Capture the cell that displays the provided text and extract its (x, y) central coordinate. 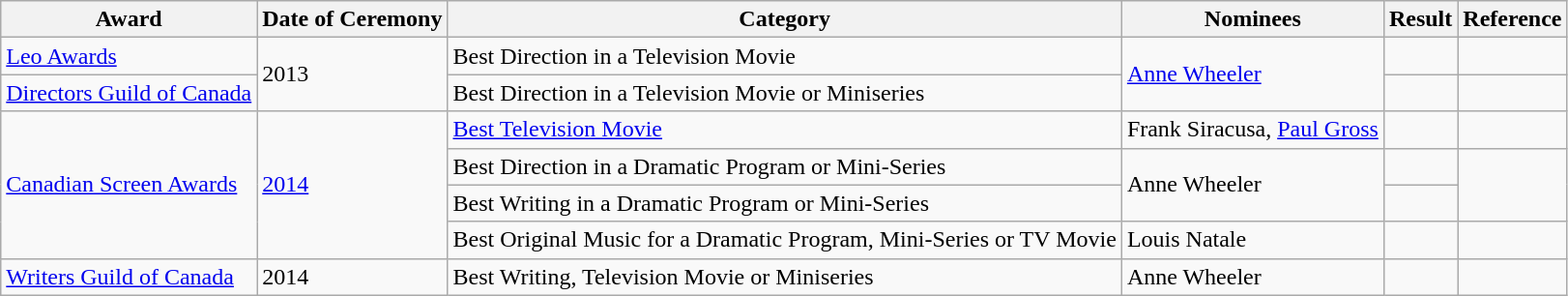
Best Original Music for a Dramatic Program, Mini-Series or TV Movie (785, 240)
Best Writing in a Dramatic Program or Mini-Series (785, 203)
Best Direction in a Television Movie or Miniseries (785, 93)
2013 (352, 74)
Best Writing, Television Movie or Miniseries (785, 277)
Best Direction in a Television Movie (785, 56)
Frank Siracusa, Paul Gross (1253, 130)
Best Television Movie (785, 130)
Leo Awards (130, 56)
Award (130, 19)
Canadian Screen Awards (130, 185)
Louis Natale (1253, 240)
Nominees (1253, 19)
Directors Guild of Canada (130, 93)
Best Direction in a Dramatic Program or Mini-Series (785, 166)
Date of Ceremony (352, 19)
Reference (1512, 19)
Result (1420, 19)
Category (785, 19)
Writers Guild of Canada (130, 277)
